Find where the given text appears and provide that cell's center as [x, y] coordinate. 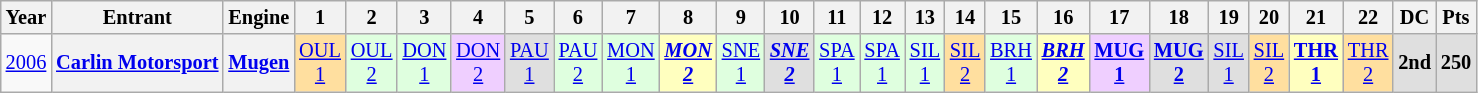
OUL2 [372, 63]
Pts [1456, 17]
6 [578, 17]
16 [1064, 17]
5 [530, 17]
8 [688, 17]
4 [478, 17]
11 [836, 17]
1 [320, 17]
Engine [258, 17]
10 [790, 17]
THR1 [1316, 63]
3 [424, 17]
BRH1 [1011, 63]
MUG2 [1179, 63]
20 [1269, 17]
PAU2 [578, 63]
21 [1316, 17]
SNE1 [741, 63]
15 [1011, 17]
19 [1229, 17]
OUL1 [320, 63]
13 [925, 17]
22 [1368, 17]
250 [1456, 63]
Carlin Motorsport [137, 63]
DON1 [424, 63]
PAU1 [530, 63]
Mugen [258, 63]
MON1 [630, 63]
18 [1179, 17]
2nd [1414, 63]
2006 [26, 63]
17 [1120, 17]
9 [741, 17]
MON2 [688, 63]
DON2 [478, 63]
MUG1 [1120, 63]
Year [26, 17]
DC [1414, 17]
12 [882, 17]
SNE2 [790, 63]
14 [965, 17]
7 [630, 17]
THR2 [1368, 63]
Entrant [137, 17]
2 [372, 17]
BRH2 [1064, 63]
